Capture the cell that displays the provided text and extract its (x, y) central coordinate. 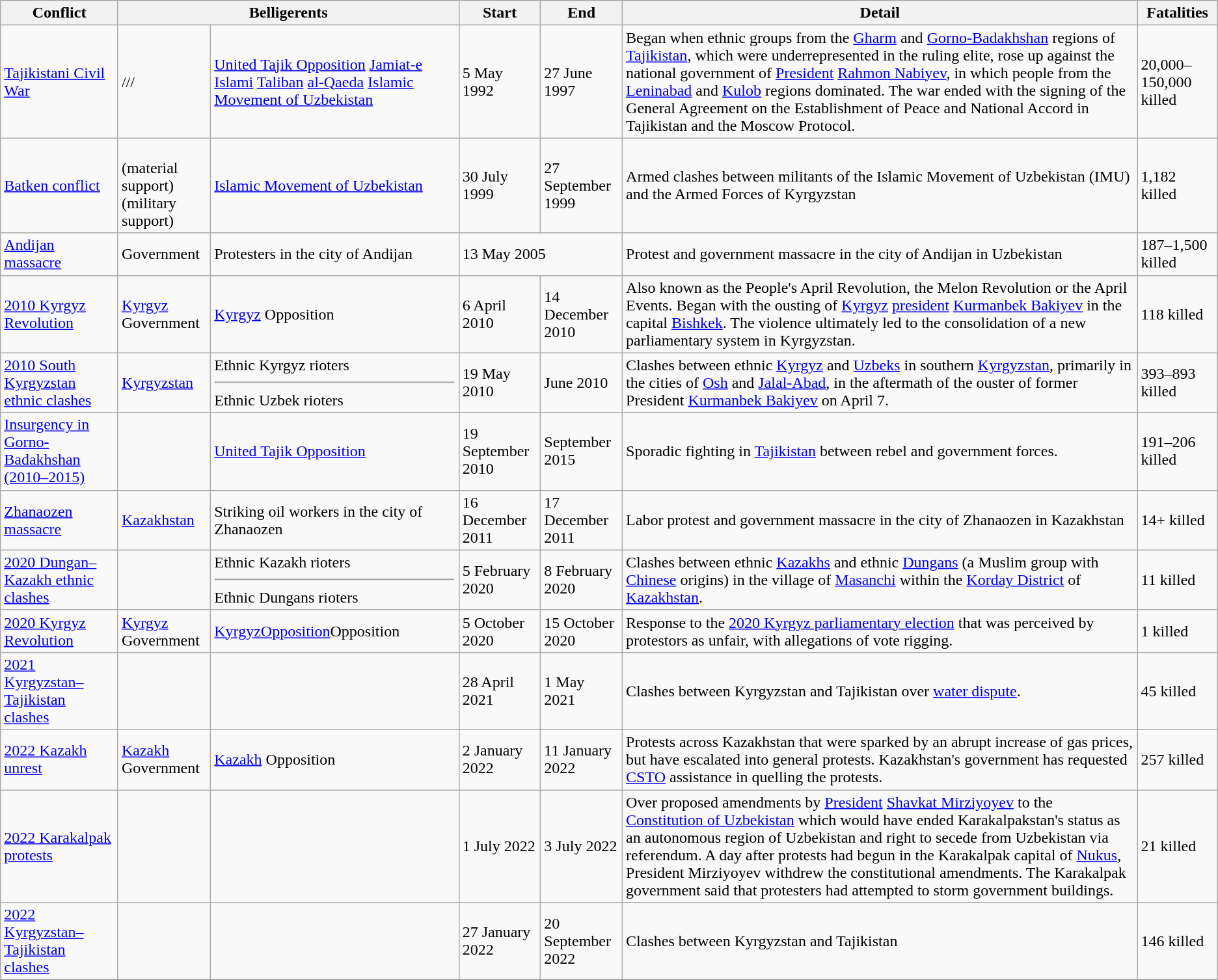
191–206 killed (1178, 452)
27 September 1999 (582, 185)
Clashes between Kyrgyzstan and Tajikistan (880, 941)
Ethnic Kyrgyz riotersEthnic Uzbek rioters (334, 383)
Batken conflict (60, 185)
30 July 1999 (500, 185)
Kyrgyz Opposition (334, 314)
KyrgyzOppositionOpposition (334, 631)
2010 South Kyrgyzstan ethnic clashes (60, 383)
2022 Kazakh unrest (60, 759)
27 January 2022 (500, 941)
16 December 2011 (500, 520)
Clashes between Kyrgyzstan and Tajikistan over water dispute. (880, 691)
Kyrgyzstan (164, 383)
Government (164, 254)
2021 Kyrgyzstan–Tajikistan clashes (60, 691)
19 May 2010 (500, 383)
3 July 2022 (582, 846)
2 January 2022 (500, 759)
146 killed (1178, 941)
45 killed (1178, 691)
257 killed (1178, 759)
27 June 1997 (582, 82)
1 July 2022 (500, 846)
Start (500, 13)
13 May 2005 (540, 254)
5 February 2020 (500, 580)
14 December 2010 (582, 314)
2020 Dungan–Kazakh ethnic clashes (60, 580)
(material support) (military support) (164, 185)
19 September 2010 (500, 452)
2022 Karakalpak protests (60, 846)
/// (164, 82)
June 2010 (582, 383)
Kazakh Opposition (334, 759)
Tajikistani Civil War (60, 82)
14+ killed (1178, 520)
Detail (880, 13)
Andijan massacre (60, 254)
September 2015 (582, 452)
United Tajik Opposition (334, 452)
393–893 killed (1178, 383)
1 May 2021 (582, 691)
11 January 2022 (582, 759)
187–1,500 killed (1178, 254)
6 April 2010 (500, 314)
Insurgency in Gorno-Badakhshan (2010–2015) (60, 452)
Kazakhstan (164, 520)
Armed clashes between militants of the Islamic Movement of Uzbekistan (IMU) and the Armed Forces of Kyrgyzstan (880, 185)
Striking oil workers in the city of Zhanaozen (334, 520)
2022 Kyrgyzstan–Tajikistan clashes (60, 941)
United Tajik Opposition Jamiat-e Islami Taliban al-Qaeda Islamic Movement of Uzbekistan (334, 82)
Belligerents (288, 13)
15 October 2020 (582, 631)
17 December 2011 (582, 520)
5 October 2020 (500, 631)
Fatalities (1178, 13)
Sporadic fighting in Tajikistan between rebel and government forces. (880, 452)
Protesters in the city of Andijan (334, 254)
118 killed (1178, 314)
21 killed (1178, 846)
8 February 2020 (582, 580)
1,182 killed (1178, 185)
Ethnic Kazakh riotersEthnic Dungans rioters (334, 580)
11 killed (1178, 580)
Kazakh Government (164, 759)
20 September 2022 (582, 941)
2010 Kyrgyz Revolution (60, 314)
Islamic Movement of Uzbekistan (334, 185)
1 killed (1178, 631)
Response to the 2020 Kyrgyz parliamentary election that was perceived by protestors as unfair, with allegations of vote rigging. (880, 631)
2020 Kyrgyz Revolution (60, 631)
End (582, 13)
Labor protest and government massacre in the city of Zhanaozen in Kazakhstan (880, 520)
Conflict (60, 13)
Zhanaozen massacre (60, 520)
28 April 2021 (500, 691)
5 May 1992 (500, 82)
20,000–150,000 killed (1178, 82)
Protest and government massacre in the city of Andijan in Uzbekistan (880, 254)
